For the text-containing cell, return its midpoint in (x, y) coordinate format. 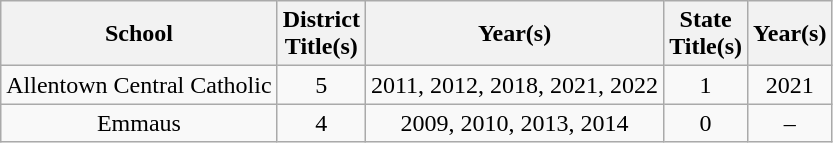
DistrictTitle(s) (321, 34)
0 (706, 123)
4 (321, 123)
StateTitle(s) (706, 34)
2009, 2010, 2013, 2014 (514, 123)
5 (321, 85)
1 (706, 85)
School (139, 34)
2011, 2012, 2018, 2021, 2022 (514, 85)
Allentown Central Catholic (139, 85)
2021 (790, 85)
Emmaus (139, 123)
– (790, 123)
